Find where the given text appears and provide that cell's center as (X, Y) coordinate. 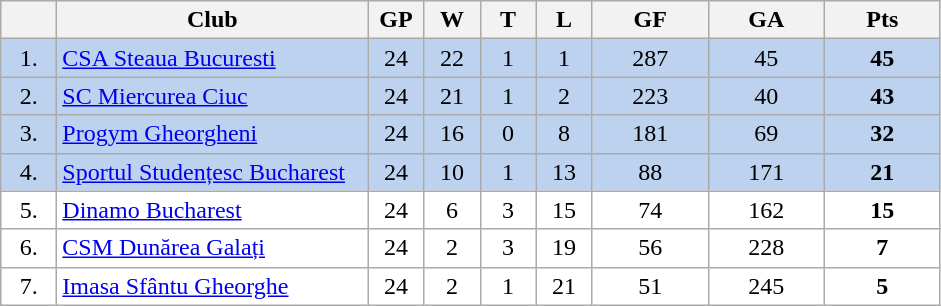
1. (29, 58)
7. (29, 286)
69 (766, 134)
43 (882, 96)
Progym Gheorgheni (212, 134)
6. (29, 248)
51 (650, 286)
10 (452, 172)
88 (650, 172)
228 (766, 248)
4. (29, 172)
7 (882, 248)
181 (650, 134)
22 (452, 58)
Sportul Studențesc Bucharest (212, 172)
223 (650, 96)
SC Miercurea Ciuc (212, 96)
Imasa Sfântu Gheorghe (212, 286)
W (452, 20)
32 (882, 134)
GP (396, 20)
GF (650, 20)
Club (212, 20)
5. (29, 210)
L (564, 20)
Pts (882, 20)
3. (29, 134)
CSA Steaua Bucuresti (212, 58)
162 (766, 210)
40 (766, 96)
19 (564, 248)
56 (650, 248)
16 (452, 134)
8 (564, 134)
245 (766, 286)
287 (650, 58)
13 (564, 172)
T (508, 20)
171 (766, 172)
2. (29, 96)
6 (452, 210)
5 (882, 286)
Dinamo Bucharest (212, 210)
CSM Dunărea Galați (212, 248)
0 (508, 134)
74 (650, 210)
GA (766, 20)
